Locate the cell with the specified text and output its [X, Y] center coordinate. 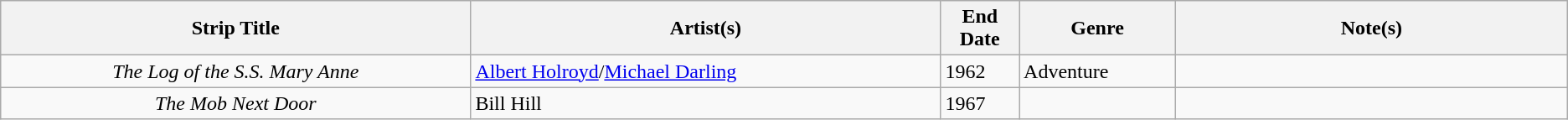
Albert Holroyd/Michael Darling [705, 71]
1967 [980, 103]
Artist(s) [705, 29]
Note(s) [1372, 29]
Genre [1097, 29]
Adventure [1097, 71]
Bill Hill [705, 103]
Strip Title [236, 29]
End Date [980, 29]
The Log of the S.S. Mary Anne [236, 71]
The Mob Next Door [236, 103]
1962 [980, 71]
